Locate the cell with the specified text and output its [X, Y] center coordinate. 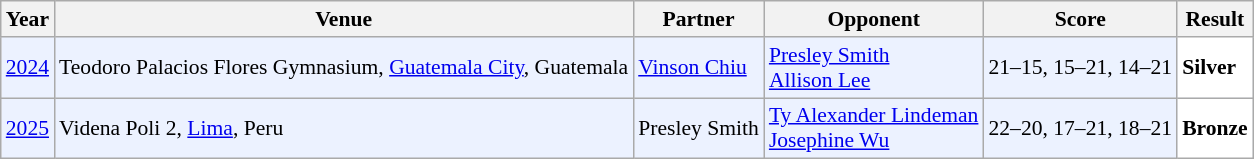
Opponent [874, 19]
2024 [28, 68]
Presley Smith Allison Lee [874, 68]
Venue [344, 19]
2025 [28, 128]
Score [1080, 19]
Videna Poli 2, Lima, Peru [344, 128]
21–15, 15–21, 14–21 [1080, 68]
Year [28, 19]
Presley Smith [698, 128]
Ty Alexander Lindeman Josephine Wu [874, 128]
Bronze [1215, 128]
Result [1215, 19]
Silver [1215, 68]
Vinson Chiu [698, 68]
22–20, 17–21, 18–21 [1080, 128]
Teodoro Palacios Flores Gymnasium, Guatemala City, Guatemala [344, 68]
Partner [698, 19]
